Determine the (x, y) coordinate at the center of the cell enclosing the given text.  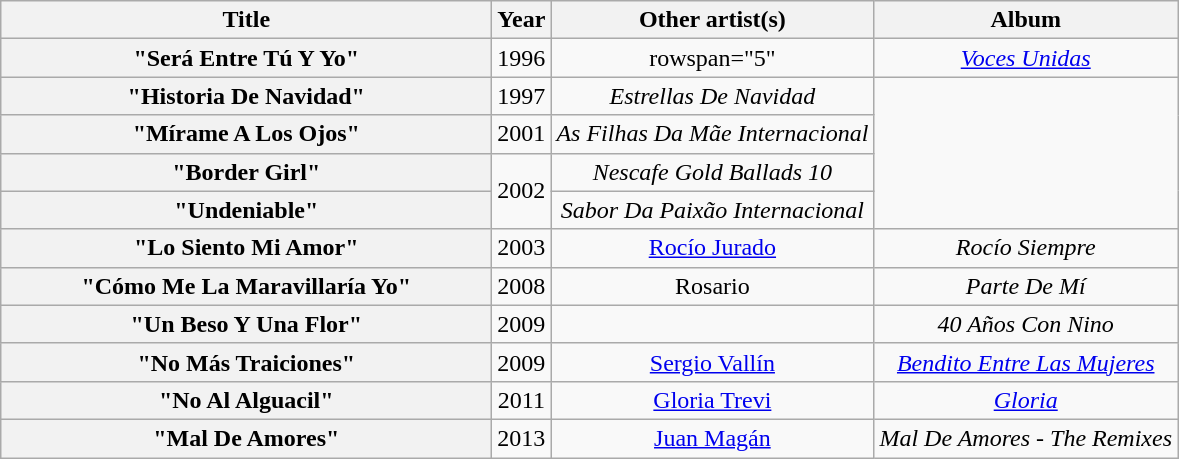
2003 (522, 248)
Gloria (1026, 400)
2008 (522, 286)
Sergio Vallín (712, 362)
Voces Unidas (1026, 58)
Bendito Entre Las Mujeres (1026, 362)
"Lo Siento Mi Amor" (246, 248)
40 Años Con Nino (1026, 324)
2001 (522, 134)
"No Al Alguacil" (246, 400)
"Undeniable" (246, 210)
Rocío Siempre (1026, 248)
2013 (522, 438)
"Un Beso Y Una Flor" (246, 324)
Sabor Da Paixão Internacional (712, 210)
"Historia De Navidad" (246, 96)
Nescafe Gold Ballads 10 (712, 172)
1997 (522, 96)
As Filhas Da Mãe Internacional (712, 134)
Other artist(s) (712, 20)
Rosario (712, 286)
Juan Magán (712, 438)
2011 (522, 400)
Album (1026, 20)
2002 (522, 191)
Gloria Trevi (712, 400)
"Mírame A Los Ojos" (246, 134)
"Cómo Me La Maravillaría Yo" (246, 286)
Year (522, 20)
"Border Girl" (246, 172)
Rocío Jurado (712, 248)
"Mal De Amores" (246, 438)
"No Más Traiciones" (246, 362)
Estrellas De Navidad (712, 96)
rowspan="5" (712, 58)
"Será Entre Tú Y Yo" (246, 58)
1996 (522, 58)
Parte De Mí (1026, 286)
Title (246, 20)
Mal De Amores - The Remixes (1026, 438)
